Return the (X, Y) coordinate for the center point of the cell that contains the specified text.  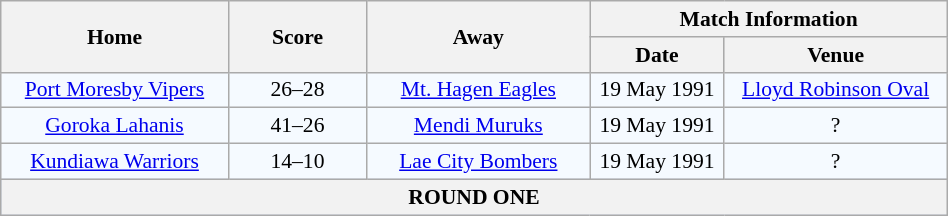
Lae City Bombers (478, 162)
Venue (836, 55)
Date (657, 55)
Away (478, 36)
Home (114, 36)
ROUND ONE (474, 197)
26–28 (297, 90)
Score (297, 36)
41–26 (297, 126)
Mt. Hagen Eagles (478, 90)
Match Information (768, 19)
Port Moresby Vipers (114, 90)
Lloyd Robinson Oval (836, 90)
Goroka Lahanis (114, 126)
14–10 (297, 162)
Mendi Muruks (478, 126)
Kundiawa Warriors (114, 162)
